For the text-containing cell, return its midpoint in [X, Y] coordinate format. 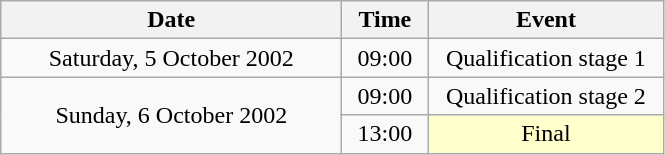
13:00 [385, 134]
Date [172, 20]
Qualification stage 1 [546, 58]
Qualification stage 2 [546, 96]
Time [385, 20]
Sunday, 6 October 2002 [172, 115]
Saturday, 5 October 2002 [172, 58]
Final [546, 134]
Event [546, 20]
